Determine the [x, y] coordinate at the center of the cell enclosing the given text.  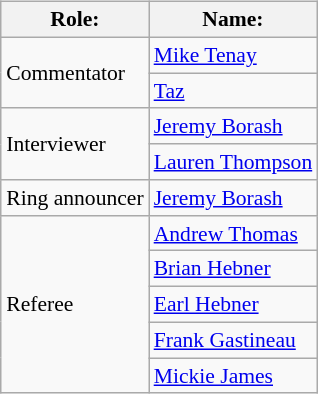
Earl Hebner [234, 305]
Name: [234, 20]
Lauren Thompson [234, 162]
Frank Gastineau [234, 340]
Referee [74, 304]
Commentator [74, 72]
Role: [74, 20]
Mike Tenay [234, 55]
Ring announcer [74, 198]
Brian Hebner [234, 269]
Taz [234, 91]
Mickie James [234, 376]
Interviewer [74, 144]
Andrew Thomas [234, 233]
